For the text-containing cell, return its midpoint in (x, y) coordinate format. 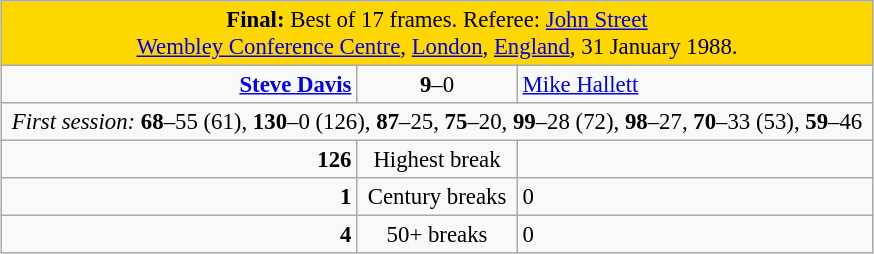
Highest break (438, 160)
Steve Davis (179, 85)
Century breaks (438, 197)
9–0 (438, 85)
First session: 68–55 (61), 130–0 (126), 87–25, 75–20, 99–28 (72), 98–27, 70–33 (53), 59–46 (437, 122)
50+ breaks (438, 235)
Mike Hallett (695, 85)
1 (179, 197)
Final: Best of 17 frames. Referee: John StreetWembley Conference Centre, London, England, 31 January 1988. (437, 34)
4 (179, 235)
126 (179, 160)
